Extract the [x, y] coordinate from the center of the cell holding the provided text.  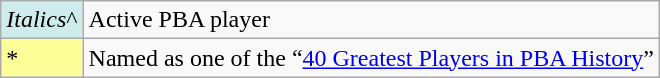
Named as one of the “40 Greatest Players in PBA History” [371, 58]
* [42, 58]
Active PBA player [371, 20]
Italics^ [42, 20]
